Return the (X, Y) coordinate for the center point of the cell that contains the specified text.  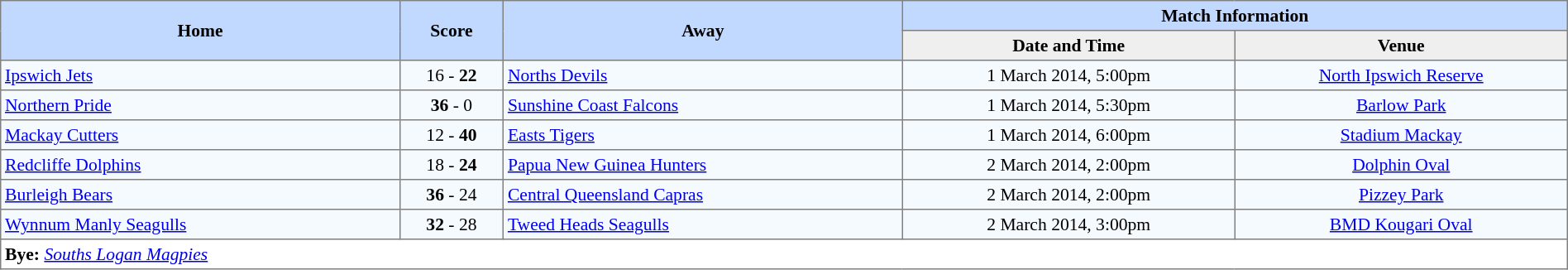
Mackay Cutters (200, 135)
32 - 28 (452, 224)
BMD Kougari Oval (1401, 224)
Away (703, 31)
36 - 24 (452, 195)
16 - 22 (452, 75)
Match Information (1235, 16)
36 - 0 (452, 105)
Tweed Heads Seagulls (703, 224)
1 March 2014, 6:00pm (1068, 135)
Ipswich Jets (200, 75)
2 March 2014, 3:00pm (1068, 224)
Venue (1401, 46)
1 March 2014, 5:00pm (1068, 75)
Burleigh Bears (200, 195)
Barlow Park (1401, 105)
Date and Time (1068, 46)
Wynnum Manly Seagulls (200, 224)
Papua New Guinea Hunters (703, 165)
Easts Tigers (703, 135)
18 - 24 (452, 165)
Northern Pride (200, 105)
Sunshine Coast Falcons (703, 105)
Central Queensland Capras (703, 195)
North Ipswich Reserve (1401, 75)
1 March 2014, 5:30pm (1068, 105)
Bye: Souths Logan Magpies (784, 254)
Stadium Mackay (1401, 135)
Pizzey Park (1401, 195)
Norths Devils (703, 75)
Dolphin Oval (1401, 165)
Home (200, 31)
Redcliffe Dolphins (200, 165)
12 - 40 (452, 135)
Score (452, 31)
